Find where the given text appears and provide that cell's center as (X, Y) coordinate. 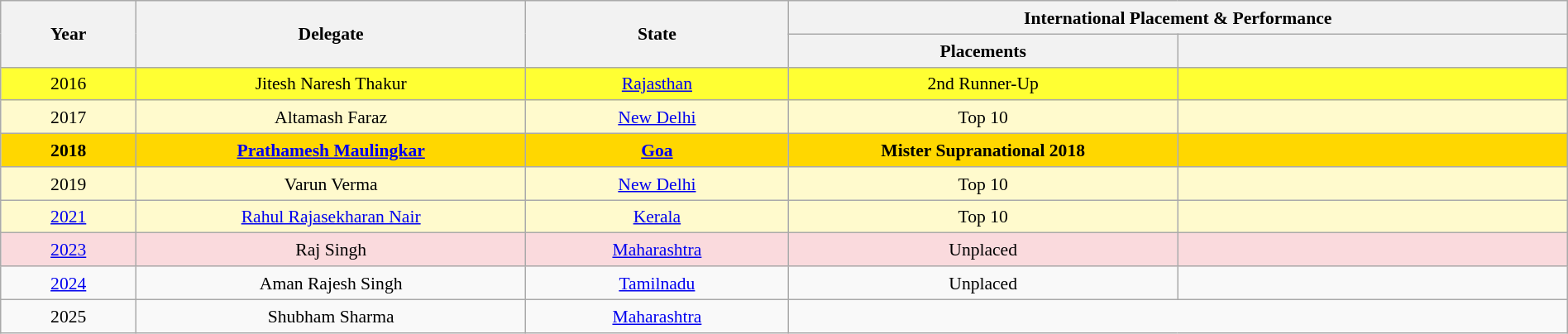
Prathamesh Maulingkar (331, 150)
2025 (69, 316)
2017 (69, 117)
2023 (69, 250)
2021 (69, 217)
Tamilnadu (657, 283)
Year (69, 34)
Varun Verma (331, 184)
Shubham Sharma (331, 316)
2019 (69, 184)
Altamash Faraz (331, 117)
2018 (69, 150)
State (657, 34)
Raj Singh (331, 250)
Rahul Rajasekharan Nair (331, 217)
2024 (69, 283)
2016 (69, 83)
Jitesh Naresh Thakur (331, 83)
2nd Runner-Up (982, 83)
Aman Rajesh Singh (331, 283)
Delegate (331, 34)
International Placement & Performance (1178, 17)
Mister Supranational 2018 (982, 150)
Goa (657, 150)
Kerala (657, 217)
Rajasthan (657, 83)
Placements (982, 50)
